Find where the given text appears and provide that cell's center as [x, y] coordinate. 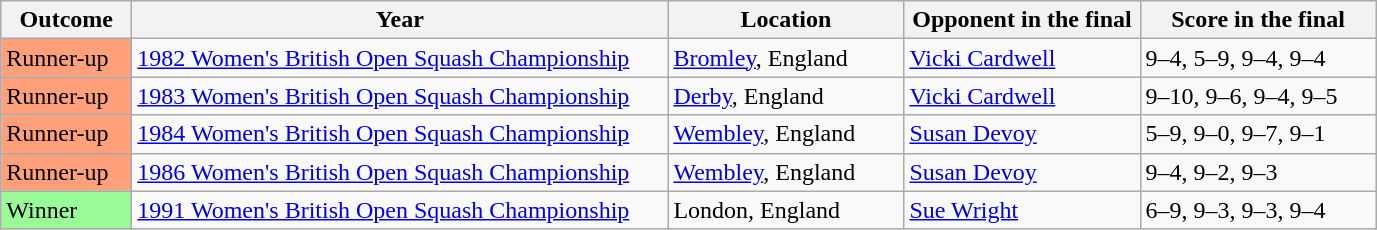
Sue Wright [1022, 210]
Opponent in the final [1022, 20]
6–9, 9–3, 9–3, 9–4 [1258, 210]
9–10, 9–6, 9–4, 9–5 [1258, 96]
Bromley, England [786, 58]
1986 Women's British Open Squash Championship [400, 172]
9–4, 9–2, 9–3 [1258, 172]
Score in the final [1258, 20]
Year [400, 20]
9–4, 5–9, 9–4, 9–4 [1258, 58]
1982 Women's British Open Squash Championship [400, 58]
Outcome [66, 20]
5–9, 9–0, 9–7, 9–1 [1258, 134]
1984 Women's British Open Squash Championship [400, 134]
1991 Women's British Open Squash Championship [400, 210]
Derby, England [786, 96]
1983 Women's British Open Squash Championship [400, 96]
Winner [66, 210]
London, England [786, 210]
Location [786, 20]
